Pinpoint the cell where the given text exists, returning its (x, y) midpoint coordinate. 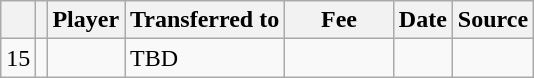
Transferred to (205, 20)
TBD (205, 58)
Player (86, 20)
15 (18, 58)
Fee (340, 20)
Source (492, 20)
Date (422, 20)
